Return [x, y] of the center of cell containing provided text 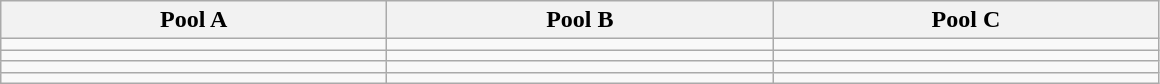
Pool C [966, 20]
Pool B [580, 20]
Pool A [194, 20]
